Pinpoint the cell where the given text exists, returning its [X, Y] midpoint coordinate. 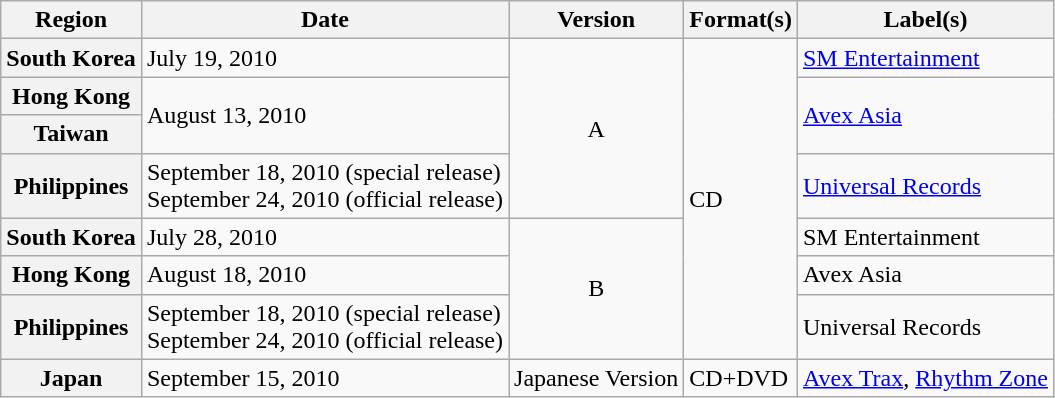
July 28, 2010 [324, 237]
Taiwan [72, 134]
Date [324, 20]
Format(s) [741, 20]
August 18, 2010 [324, 275]
Japanese Version [596, 378]
Region [72, 20]
CD+DVD [741, 378]
A [596, 128]
Label(s) [925, 20]
September 15, 2010 [324, 378]
B [596, 288]
July 19, 2010 [324, 58]
CD [741, 199]
August 13, 2010 [324, 115]
Avex Trax, Rhythm Zone [925, 378]
Japan [72, 378]
Version [596, 20]
